Capture the cell that displays the provided text and extract its [x, y] central coordinate. 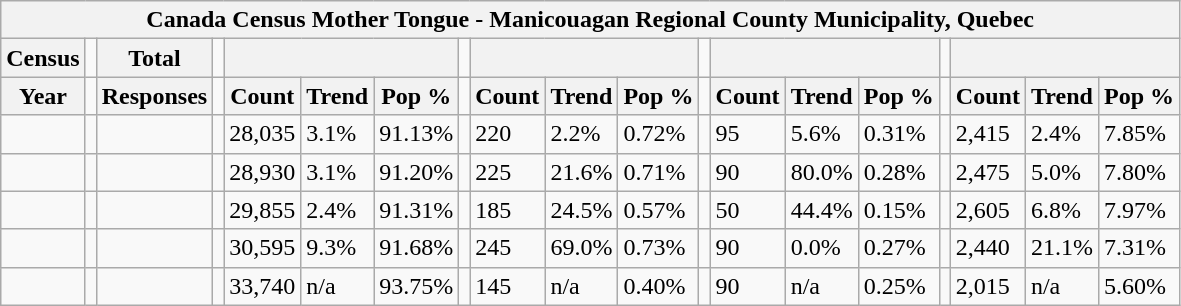
44.4% [822, 210]
0.0% [822, 248]
0.28% [898, 172]
9.3% [338, 248]
245 [508, 248]
0.71% [658, 172]
5.60% [1138, 286]
0.15% [898, 210]
91.20% [416, 172]
0.31% [898, 134]
0.25% [898, 286]
95 [748, 134]
29,855 [262, 210]
6.8% [1062, 210]
Canada Census Mother Tongue - Manicouagan Regional County Municipality, Quebec [590, 20]
Year [43, 96]
7.31% [1138, 248]
28,035 [262, 134]
2,015 [988, 286]
0.73% [658, 248]
21.1% [1062, 248]
91.13% [416, 134]
0.57% [658, 210]
2,475 [988, 172]
21.6% [582, 172]
2.2% [582, 134]
Census [43, 58]
7.80% [1138, 172]
Total [154, 58]
50 [748, 210]
80.0% [822, 172]
Responses [154, 96]
91.31% [416, 210]
2,605 [988, 210]
5.6% [822, 134]
28,930 [262, 172]
7.85% [1138, 134]
7.97% [1138, 210]
145 [508, 286]
2,415 [988, 134]
91.68% [416, 248]
0.27% [898, 248]
33,740 [262, 286]
5.0% [1062, 172]
220 [508, 134]
93.75% [416, 286]
30,595 [262, 248]
0.40% [658, 286]
69.0% [582, 248]
225 [508, 172]
2,440 [988, 248]
0.72% [658, 134]
24.5% [582, 210]
185 [508, 210]
